Return (X, Y) of the center of cell containing provided text 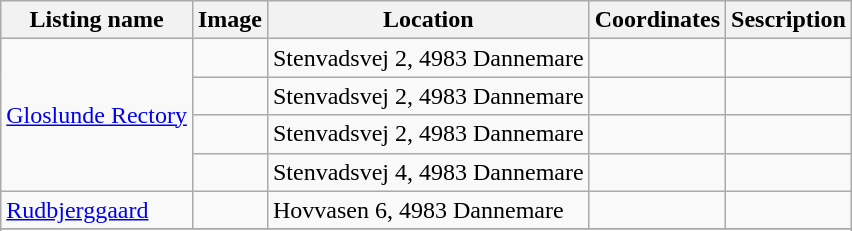
Coordinates (657, 20)
Stenvadsvej 4, 4983 Dannemare (428, 172)
Sescription (789, 20)
Image (230, 20)
Gloslunde Rectory (97, 115)
Rudbjerggaard (97, 210)
Hovvasen 6, 4983 Dannemare (428, 210)
Location (428, 20)
Listing name (97, 20)
